Return [X, Y] of the center of cell containing provided text 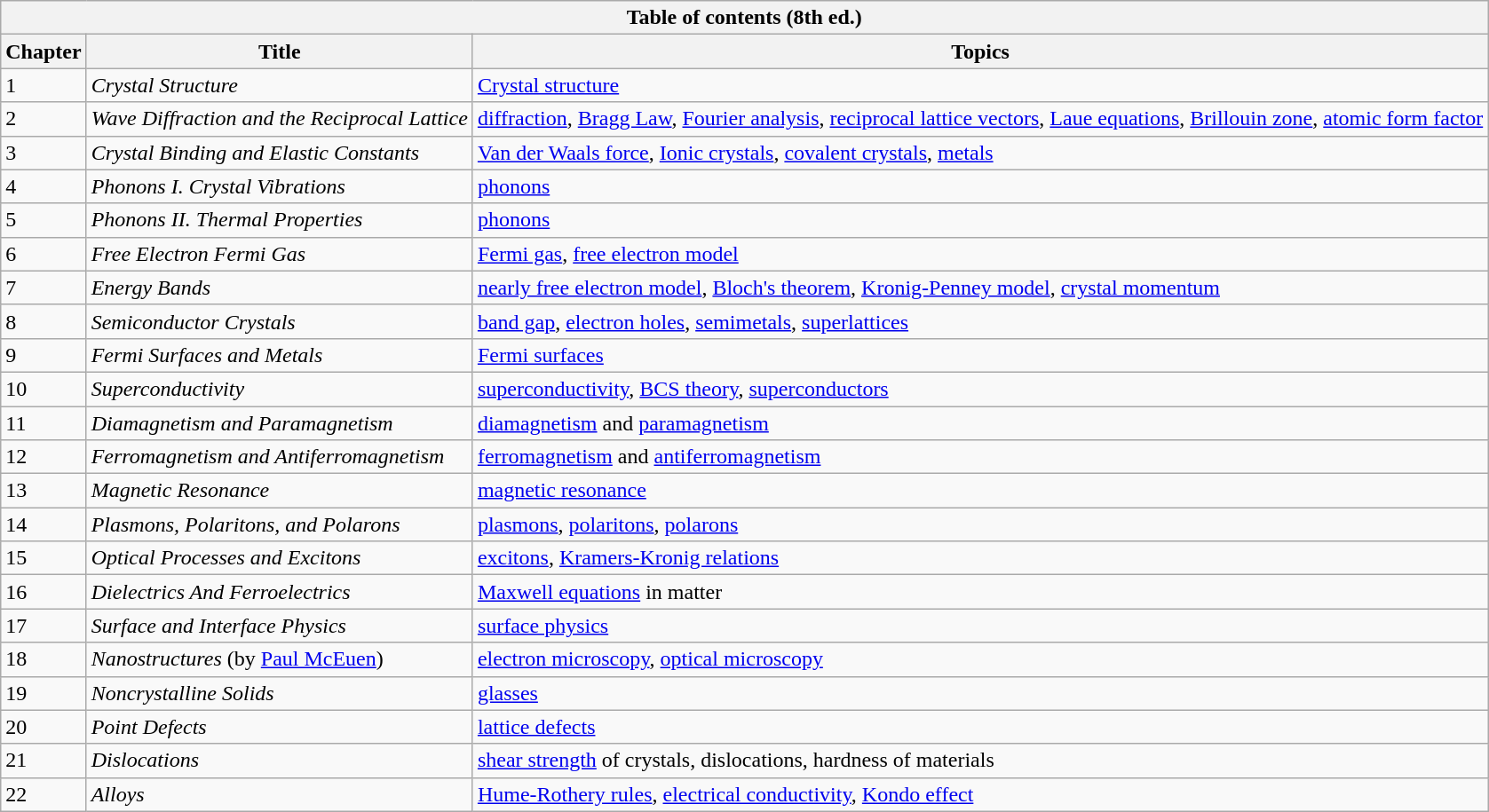
band gap, electron holes, semimetals, superlattices [980, 321]
22 [44, 794]
glasses [980, 693]
1 [44, 85]
Crystal Binding and Elastic Constants [279, 153]
Magnetic Resonance [279, 491]
Semiconductor Crystals [279, 321]
Nanostructures (by Paul McEuen) [279, 659]
Maxwell equations in matter [980, 592]
nearly free electron model, Bloch's theorem, Kronig-Penney model, crystal momentum [980, 288]
Point Defects [279, 727]
10 [44, 389]
Superconductivity [279, 389]
magnetic resonance [980, 491]
Fermi gas, free electron model [980, 254]
21 [44, 761]
Noncrystalline Solids [279, 693]
Van der Waals force, Ionic crystals, covalent crystals, metals [980, 153]
Phonons I. Crystal Vibrations [279, 186]
Diamagnetism and Paramagnetism [279, 423]
Plasmons, Polaritons, and Polarons [279, 524]
Fermi Surfaces and Metals [279, 355]
9 [44, 355]
20 [44, 727]
surface physics [980, 626]
Dielectrics And Ferroelectrics [279, 592]
lattice defects [980, 727]
14 [44, 524]
Optical Processes and Excitons [279, 558]
Ferromagnetism and Antiferromagnetism [279, 457]
15 [44, 558]
Energy Bands [279, 288]
ferromagnetism and antiferromagnetism [980, 457]
diffraction, Bragg Law, Fourier analysis, reciprocal lattice vectors, Laue equations, Brillouin zone, atomic form factor [980, 119]
diamagnetism and paramagnetism [980, 423]
Table of contents (8th ed.) [744, 18]
electron microscopy, optical microscopy [980, 659]
Chapter [44, 51]
12 [44, 457]
18 [44, 659]
Wave Diffraction and the Reciprocal Lattice [279, 119]
plasmons, polaritons, polarons [980, 524]
8 [44, 321]
superconductivity, BCS theory, superconductors [980, 389]
Dislocations [279, 761]
4 [44, 186]
6 [44, 254]
Crystal structure [980, 85]
7 [44, 288]
16 [44, 592]
3 [44, 153]
Hume-Rothery rules, electrical conductivity, Kondo effect [980, 794]
17 [44, 626]
Topics [980, 51]
Alloys [279, 794]
13 [44, 491]
Title [279, 51]
Surface and Interface Physics [279, 626]
11 [44, 423]
5 [44, 220]
19 [44, 693]
Free Electron Fermi Gas [279, 254]
excitons, Kramers-Kronig relations [980, 558]
Phonons II. Thermal Properties [279, 220]
2 [44, 119]
shear strength of crystals, dislocations, hardness of materials [980, 761]
Fermi surfaces [980, 355]
Crystal Structure [279, 85]
